Scan for the cell matching the given text and deliver its (X, Y) coordinate at center. 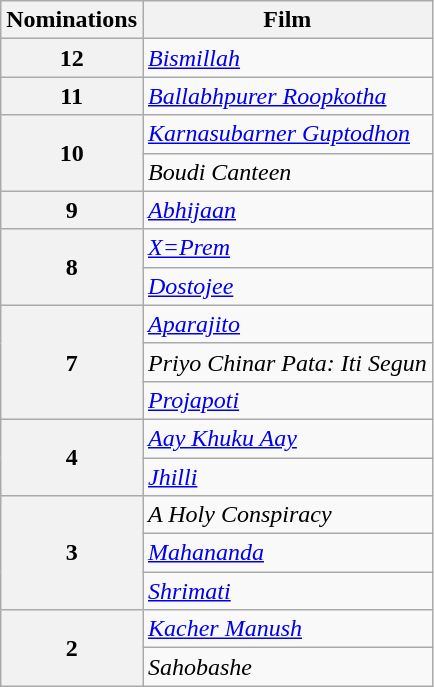
Nominations (72, 20)
2 (72, 648)
X=Prem (287, 248)
Kacher Manush (287, 629)
Aparajito (287, 324)
Karnasubarner Guptodhon (287, 134)
11 (72, 96)
Film (287, 20)
Mahananda (287, 553)
4 (72, 457)
A Holy Conspiracy (287, 515)
Bismillah (287, 58)
Sahobashe (287, 667)
Dostojee (287, 286)
3 (72, 553)
Shrimati (287, 591)
Aay Khuku Aay (287, 438)
Jhilli (287, 477)
Ballabhpurer Roopkotha (287, 96)
8 (72, 267)
Priyo Chinar Pata: Iti Segun (287, 362)
Projapoti (287, 400)
Abhijaan (287, 210)
9 (72, 210)
7 (72, 362)
10 (72, 153)
Boudi Canteen (287, 172)
12 (72, 58)
